Determine the [x, y] coordinate at the center of the cell enclosing the given text.  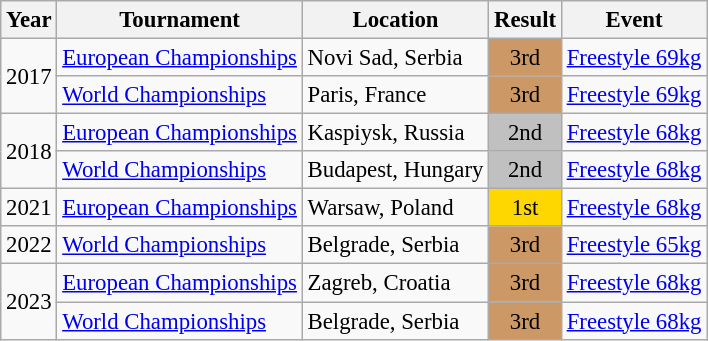
2021 [29, 208]
1st [526, 208]
Event [634, 20]
Warsaw, Poland [395, 208]
Tournament [180, 20]
Freestyle 65kg [634, 245]
2023 [29, 302]
Zagreb, Croatia [395, 283]
Paris, France [395, 95]
Year [29, 20]
2018 [29, 152]
Result [526, 20]
2022 [29, 245]
Novi Sad, Serbia [395, 58]
Location [395, 20]
2017 [29, 76]
Budapest, Hungary [395, 170]
Kaspiysk, Russia [395, 133]
